Return the (X, Y) coordinate for the center point of the cell that contains the specified text.  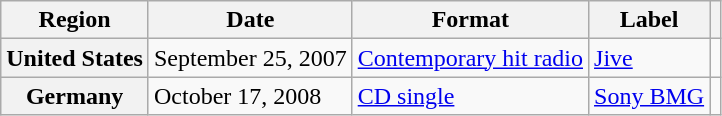
CD single (470, 96)
October 17, 2008 (250, 96)
Region (75, 20)
Jive (650, 58)
Sony BMG (650, 96)
Label (650, 20)
Contemporary hit radio (470, 58)
Germany (75, 96)
United States (75, 58)
Format (470, 20)
Date (250, 20)
September 25, 2007 (250, 58)
